Return the (X, Y) coordinate for the center point of the cell that contains the specified text.  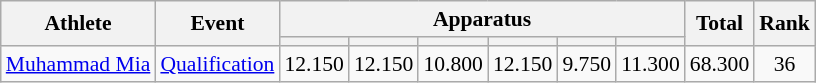
Athlete (78, 24)
Muhammad Mia (78, 64)
Apparatus (482, 19)
68.300 (720, 64)
36 (784, 64)
10.800 (452, 64)
Total (720, 24)
Qualification (217, 64)
11.300 (650, 64)
Rank (784, 24)
9.750 (586, 64)
Event (217, 24)
